Search for the cell housing the specified text and yield its (X, Y) center coordinate. 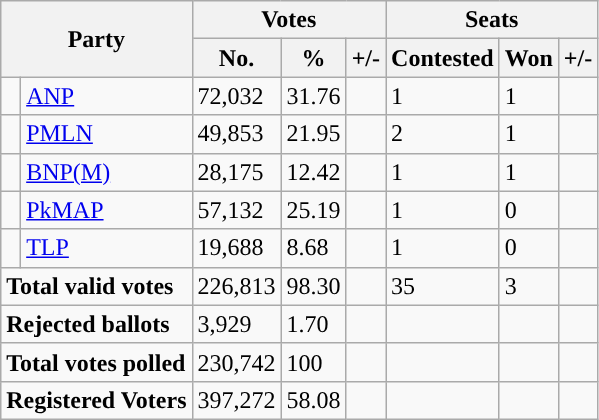
58.08 (314, 400)
31.76 (314, 96)
Contested (443, 58)
TLP (106, 248)
72,032 (236, 96)
Seats (492, 20)
BNP(M) (106, 172)
Total valid votes (96, 286)
2 (443, 134)
Rejected ballots (96, 324)
Won (528, 58)
Votes (289, 20)
21.95 (314, 134)
25.19 (314, 210)
% (314, 58)
3,929 (236, 324)
3 (528, 286)
57,132 (236, 210)
1.70 (314, 324)
397,272 (236, 400)
PkMAP (106, 210)
No. (236, 58)
226,813 (236, 286)
28,175 (236, 172)
230,742 (236, 362)
35 (443, 286)
PMLN (106, 134)
19,688 (236, 248)
Party (96, 39)
98.30 (314, 286)
ANP (106, 96)
49,853 (236, 134)
100 (314, 362)
8.68 (314, 248)
12.42 (314, 172)
Registered Voters (96, 400)
Total votes polled (96, 362)
